Identify which cell holds the provided text, then report its (X, Y) central coordinate. 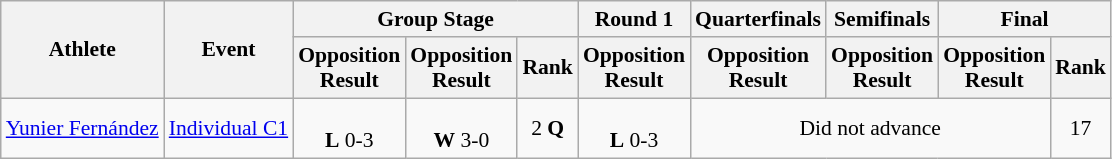
Final (1024, 19)
17 (1080, 128)
Event (228, 50)
W 3-0 (461, 128)
Individual C1 (228, 128)
Did not advance (870, 128)
2 Q (548, 128)
Round 1 (634, 19)
Quarterfinals (758, 19)
Group Stage (436, 19)
Yunier Fernández (82, 128)
Semifinals (882, 19)
Athlete (82, 50)
